From the cell containing the given text, extract its center point as (X, Y) coordinate. 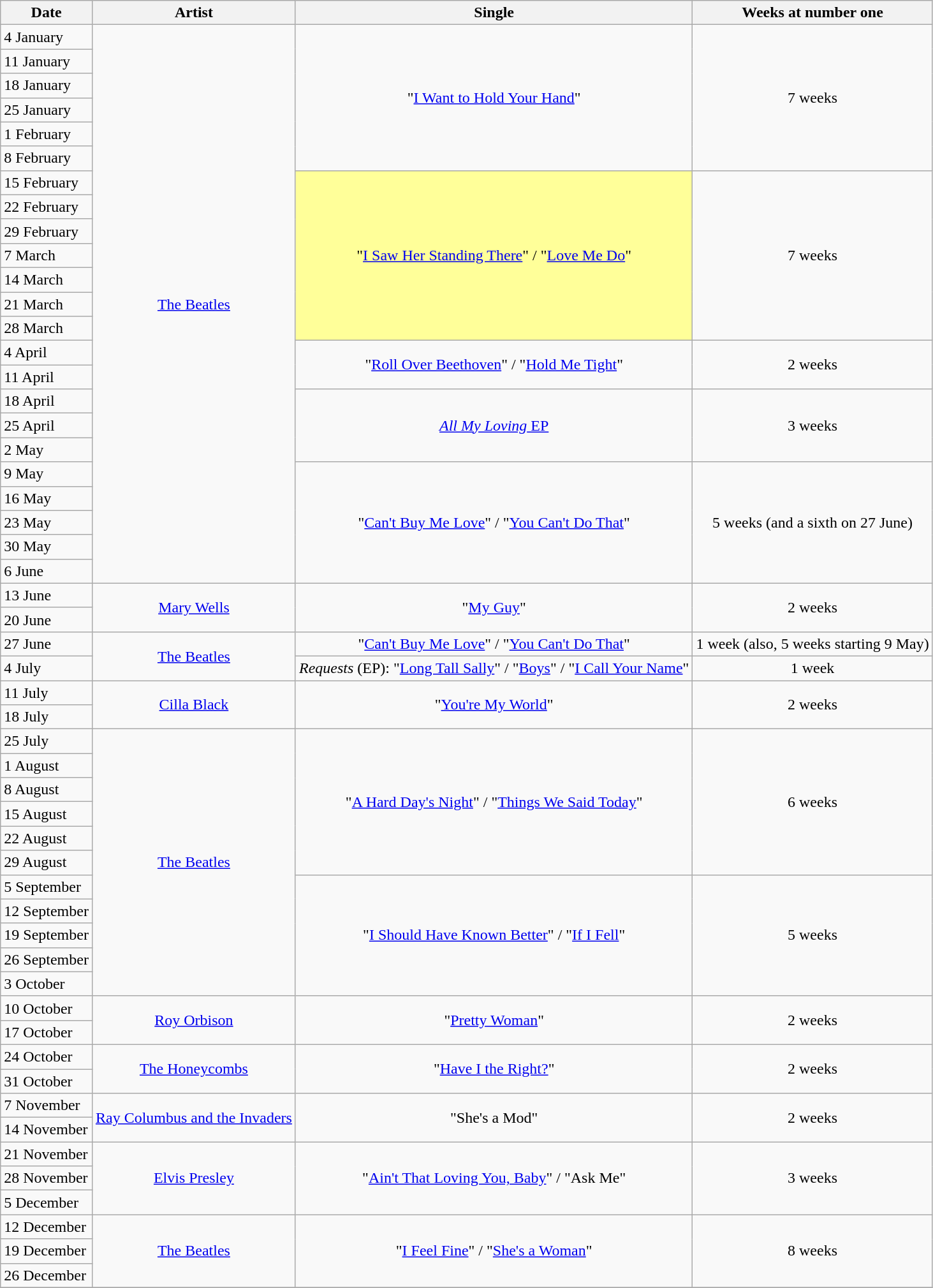
25 July (47, 741)
"My Guy" (494, 607)
Date (47, 13)
Requests (EP): "Long Tall Sally" / "Boys" / "I Call Your Name" (494, 668)
Roy Orbison (194, 1020)
7 March (47, 255)
14 March (47, 279)
18 July (47, 717)
9 May (47, 474)
6 June (47, 571)
15 August (47, 814)
11 July (47, 692)
11 January (47, 61)
12 September (47, 911)
28 March (47, 329)
10 October (47, 1008)
25 January (47, 110)
4 July (47, 668)
"Ain't That Loving You, Baby" / "Ask Me" (494, 1178)
22 August (47, 838)
3 October (47, 984)
29 February (47, 231)
26 December (47, 1275)
15 February (47, 182)
Cilla Black (194, 704)
"She's a Mod" (494, 1118)
21 March (47, 304)
1 February (47, 134)
26 September (47, 959)
24 October (47, 1056)
17 October (47, 1032)
16 May (47, 498)
The Honeycombs (194, 1069)
19 September (47, 935)
5 September (47, 887)
22 February (47, 207)
"I Want to Hold Your Hand" (494, 98)
1 week (also, 5 weeks starting 9 May) (812, 644)
"I Should Have Known Better" / "If I Fell" (494, 935)
"A Hard Day's Night" / "Things We Said Today" (494, 802)
5 December (47, 1203)
Ray Columbus and the Invaders (194, 1118)
5 weeks (and a sixth on 27 June) (812, 522)
29 August (47, 862)
"Have I the Right?" (494, 1069)
"Roll Over Beethoven" / "Hold Me Tight" (494, 365)
Elvis Presley (194, 1178)
8 weeks (812, 1251)
28 November (47, 1178)
13 June (47, 595)
4 January (47, 37)
1 week (812, 668)
14 November (47, 1130)
"You're My World" (494, 704)
20 June (47, 619)
11 April (47, 377)
8 August (47, 790)
18 January (47, 85)
27 June (47, 644)
19 December (47, 1251)
4 April (47, 353)
5 weeks (812, 935)
Mary Wells (194, 607)
"I Feel Fine" / "She's a Woman" (494, 1251)
All My Loving EP (494, 426)
12 December (47, 1227)
Artist (194, 13)
1 August (47, 766)
18 April (47, 401)
7 November (47, 1106)
30 May (47, 547)
21 November (47, 1154)
31 October (47, 1081)
6 weeks (812, 802)
"Pretty Woman" (494, 1020)
25 April (47, 426)
"I Saw Her Standing There" / "Love Me Do" (494, 255)
2 May (47, 450)
23 May (47, 522)
8 February (47, 158)
Weeks at number one (812, 13)
Single (494, 13)
